Identify which cell holds the provided text, then report its (X, Y) central coordinate. 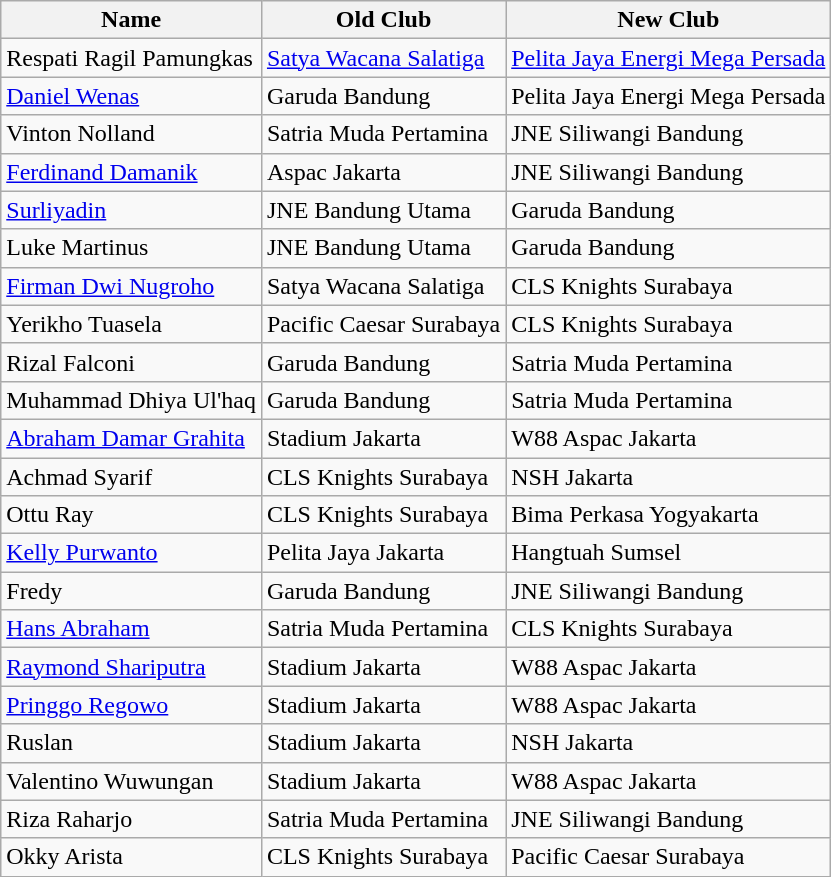
Riza Raharjo (132, 819)
Pringgo Regowo (132, 705)
Bima Perkasa Yogyakarta (668, 515)
Hans Abraham (132, 629)
Ottu Ray (132, 515)
New Club (668, 20)
Okky Arista (132, 857)
Kelly Purwanto (132, 553)
Aspac Jakarta (383, 172)
Raymond Shariputra (132, 667)
Ferdinand Damanik (132, 172)
Rizal Falconi (132, 362)
Old Club (383, 20)
Respati Ragil Pamungkas (132, 58)
Surliyadin (132, 210)
Vinton Nolland (132, 134)
Firman Dwi Nugroho (132, 286)
Hangtuah Sumsel (668, 553)
Luke Martinus (132, 248)
Ruslan (132, 743)
Achmad Syarif (132, 477)
Daniel Wenas (132, 96)
Abraham Damar Grahita (132, 438)
Valentino Wuwungan (132, 781)
Fredy (132, 591)
Name (132, 20)
Pelita Jaya Jakarta (383, 553)
Yerikho Tuasela (132, 324)
Muhammad Dhiya Ul'haq (132, 400)
